Determine the (X, Y) coordinate at the center of the cell enclosing the given text.  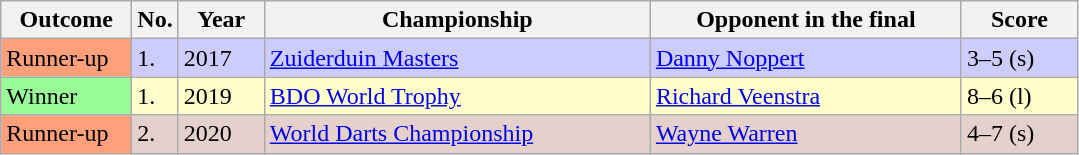
2017 (221, 58)
Championship (457, 20)
No. (155, 20)
4–7 (s) (1019, 134)
8–6 (l) (1019, 96)
3–5 (s) (1019, 58)
2. (155, 134)
BDO World Trophy (457, 96)
Richard Veenstra (806, 96)
2019 (221, 96)
Opponent in the final (806, 20)
Zuiderduin Masters (457, 58)
Year (221, 20)
World Darts Championship (457, 134)
Winner (66, 96)
Score (1019, 20)
Wayne Warren (806, 134)
Outcome (66, 20)
2020 (221, 134)
Danny Noppert (806, 58)
